Search for the cell housing the specified text and yield its [x, y] center coordinate. 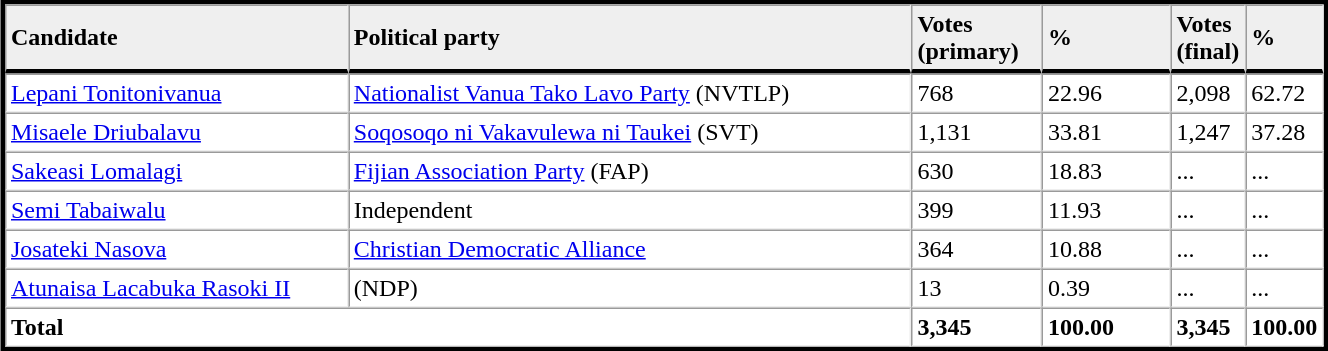
Independent [630, 210]
Josateki Nasova [176, 250]
Votes(final) [1208, 38]
33.81 [1106, 132]
364 [976, 250]
0.39 [1106, 288]
Political party [630, 38]
Atunaisa Lacabuka Rasoki II [176, 288]
13 [976, 288]
Lepani Tonitonivanua [176, 94]
1,131 [976, 132]
10.88 [1106, 250]
1,247 [1208, 132]
37.28 [1284, 132]
Christian Democratic Alliance [630, 250]
11.93 [1106, 210]
Fijian Association Party (FAP) [630, 172]
18.83 [1106, 172]
Semi Tabaiwalu [176, 210]
62.72 [1284, 94]
768 [976, 94]
Candidate [176, 38]
Nationalist Vanua Tako Lavo Party (NVTLP) [630, 94]
(NDP) [630, 288]
630 [976, 172]
22.96 [1106, 94]
Total [458, 328]
Misaele Driubalavu [176, 132]
399 [976, 210]
2,098 [1208, 94]
Votes(primary) [976, 38]
Soqosoqo ni Vakavulewa ni Taukei (SVT) [630, 132]
Sakeasi Lomalagi [176, 172]
